Return [X, Y] of the center of cell containing provided text 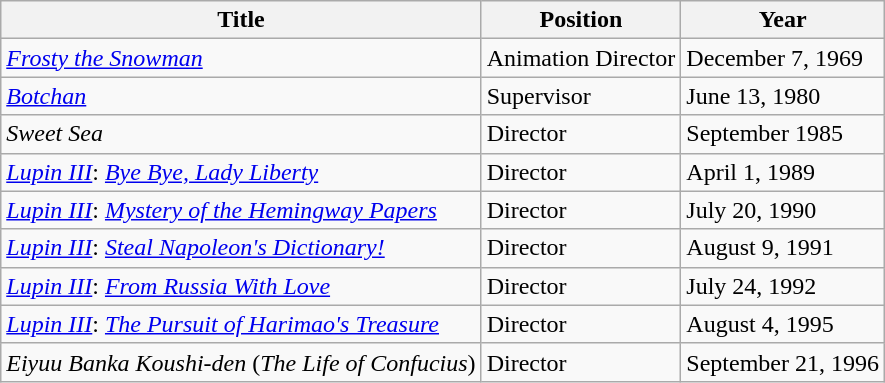
Botchan [241, 96]
September 1985 [783, 134]
Position [581, 20]
Eiyuu Banka Koushi-den (The Life of Confucius) [241, 362]
Lupin III: The Pursuit of Harimao's Treasure [241, 324]
December 7, 1969 [783, 58]
Animation Director [581, 58]
Lupin III: Steal Napoleon's Dictionary! [241, 248]
Supervisor [581, 96]
July 20, 1990 [783, 210]
April 1, 1989 [783, 172]
Title [241, 20]
Lupin III: From Russia With Love [241, 286]
June 13, 1980 [783, 96]
Lupin III: Bye Bye, Lady Liberty [241, 172]
Year [783, 20]
Frosty the Snowman [241, 58]
Sweet Sea [241, 134]
August 9, 1991 [783, 248]
Lupin III: Mystery of the Hemingway Papers [241, 210]
September 21, 1996 [783, 362]
July 24, 1992 [783, 286]
August 4, 1995 [783, 324]
